Identify which cell holds the provided text, then report its (X, Y) central coordinate. 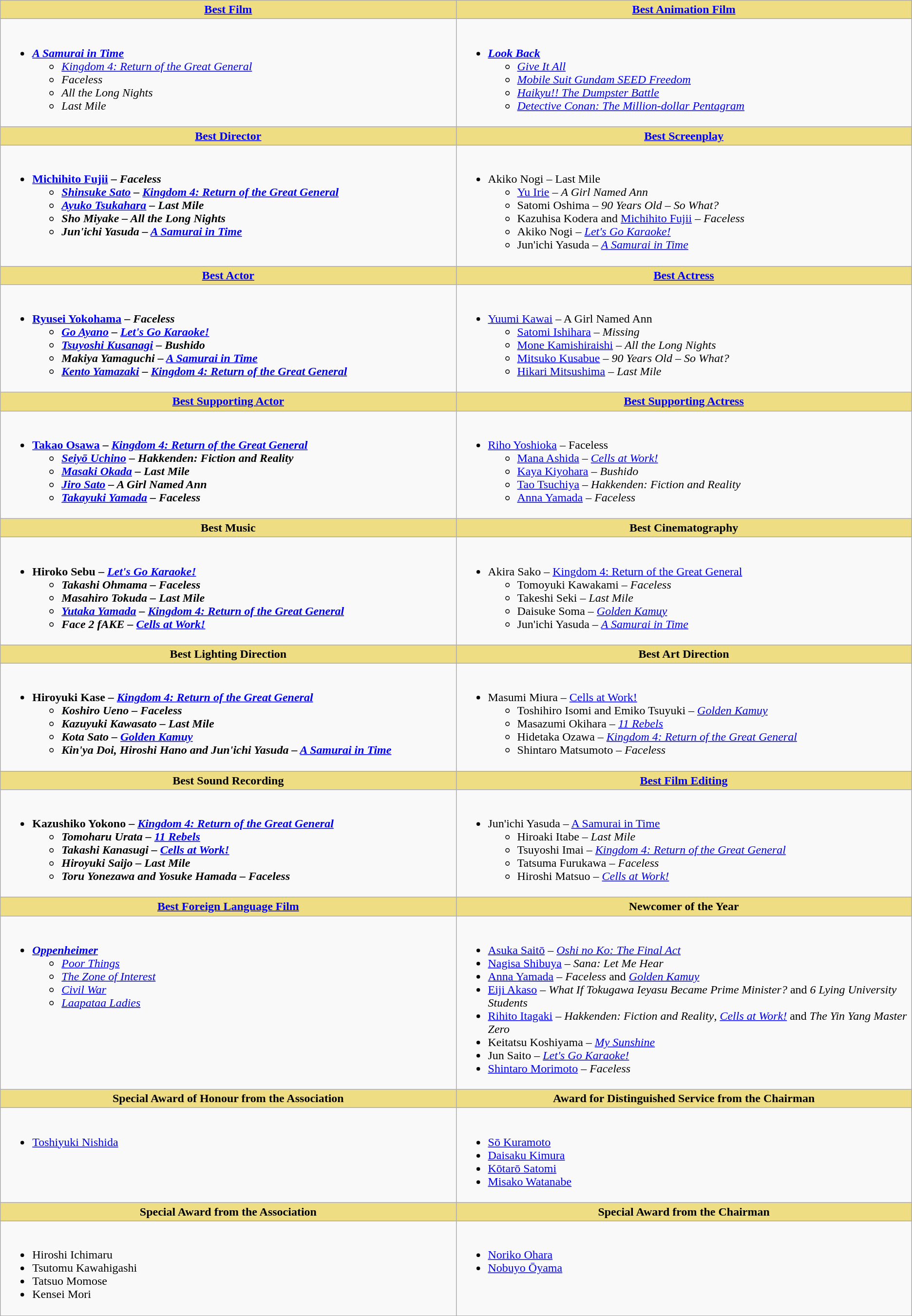
Best Art Direction (684, 654)
Best Film Editing (684, 780)
Toshiyuki Nishida (228, 1155)
Best Lighting Direction (228, 654)
Best Director (228, 136)
Newcomer of the Year (684, 907)
Special Award from the Association (228, 1212)
Sō KuramotoDaisaku KimuraKōtarō SatomiMisako Watanabe (684, 1155)
Best Cinematography (684, 528)
Special Award from the Chairman (684, 1212)
Special Award of Honour from the Association (228, 1099)
Best Sound Recording (228, 780)
Riho Yoshioka – FacelessMana Ashida – Cells at Work!Kaya Kiyohara – BushidoTao Tsuchiya – Hakkenden: Fiction and RealityAnna Yamada – Faceless (684, 465)
Best Actor (228, 275)
Best Music (228, 528)
Best Film (228, 10)
Hiroshi IchimaruTsutomu KawahigashiTatsuo MomoseKensei Mori (228, 1268)
Best Animation Film (684, 10)
Noriko OharaNobuyo Ōyama (684, 1268)
Look BackGive It AllMobile Suit Gundam SEED FreedomHaikyu!! The Dumpster BattleDetective Conan: The Million-dollar Pentagram (684, 73)
Best Foreign Language Film (228, 907)
Best Actress (684, 275)
Best Supporting Actress (684, 401)
Best Supporting Actor (228, 401)
A Samurai in TimeKingdom 4: Return of the Great GeneralFacelessAll the Long NightsLast Mile (228, 73)
Best Screenplay (684, 136)
OppenheimerPoor ThingsThe Zone of InterestCivil WarLaapataa Ladies (228, 1003)
Award for Distinguished Service from the Chairman (684, 1099)
